Extract the [X, Y] coordinate from the center of the cell holding the provided text.  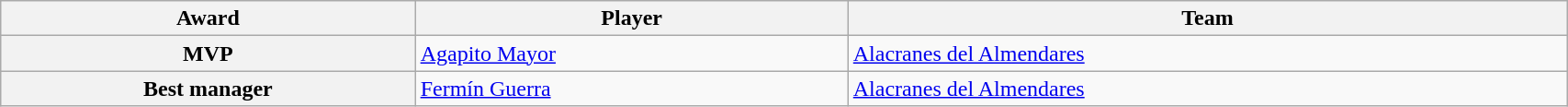
Award [208, 18]
MVP [208, 53]
Best manager [208, 89]
Player [632, 18]
Team [1207, 18]
Fermín Guerra [632, 89]
Agapito Mayor [632, 53]
